Search for the cell housing the specified text and yield its (X, Y) center coordinate. 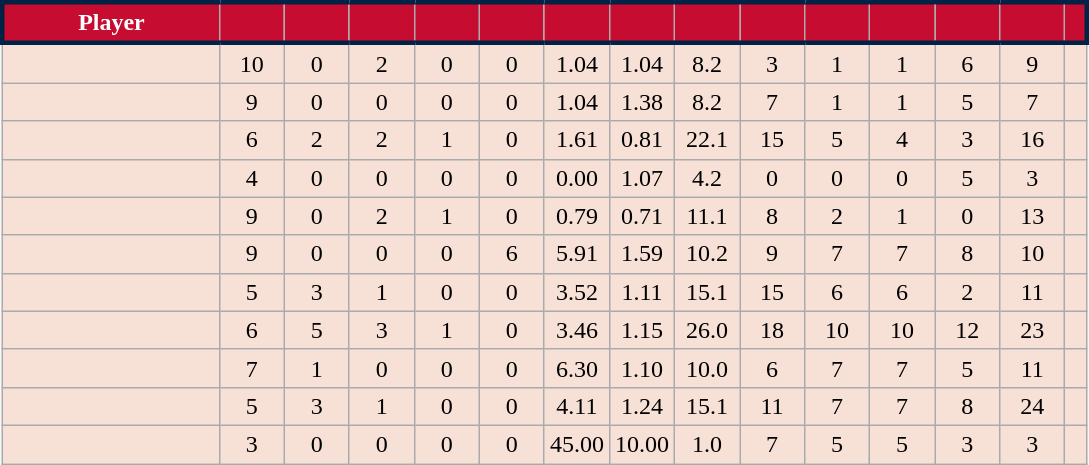
3.46 (576, 330)
0.00 (576, 178)
1.24 (642, 406)
13 (1032, 216)
1.11 (642, 292)
1.07 (642, 178)
18 (772, 330)
24 (1032, 406)
10.00 (642, 444)
1.61 (576, 140)
1.10 (642, 368)
26.0 (706, 330)
16 (1032, 140)
10.0 (706, 368)
6.30 (576, 368)
0.71 (642, 216)
12 (968, 330)
0.81 (642, 140)
1.0 (706, 444)
0.79 (576, 216)
1.59 (642, 254)
10.2 (706, 254)
1.15 (642, 330)
11.1 (706, 216)
23 (1032, 330)
22.1 (706, 140)
4.11 (576, 406)
4.2 (706, 178)
45.00 (576, 444)
1.38 (642, 102)
3.52 (576, 292)
Player (110, 22)
5.91 (576, 254)
